For the text-containing cell, return its midpoint in [x, y] coordinate format. 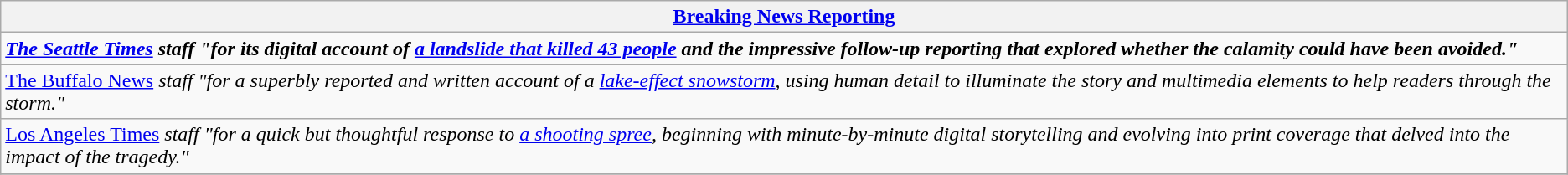
Breaking News Reporting [784, 17]
